Identify which cell holds the provided text, then report its [X, Y] central coordinate. 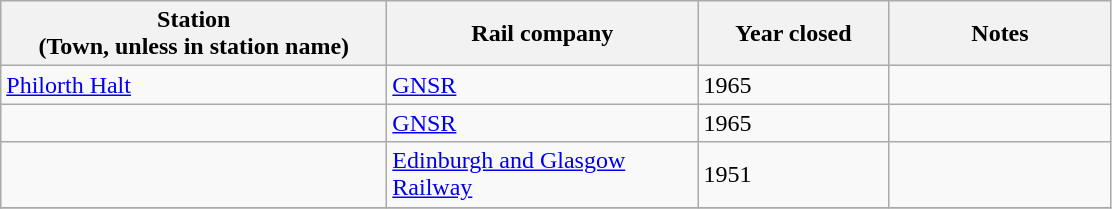
Edinburgh and Glasgow Railway [542, 174]
Philorth Halt [194, 85]
Station(Town, unless in station name) [194, 34]
Year closed [794, 34]
Rail company [542, 34]
1951 [794, 174]
Notes [1000, 34]
